For the text-containing cell, return its midpoint in (X, Y) coordinate format. 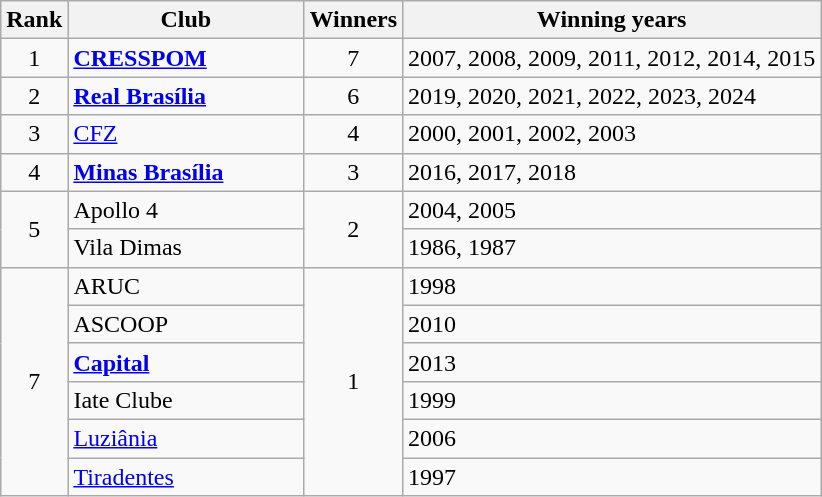
CRESSPOM (186, 58)
Apollo 4 (186, 210)
ARUC (186, 286)
2019, 2020, 2021, 2022, 2023, 2024 (612, 96)
1986, 1987 (612, 248)
Winning years (612, 20)
CFZ (186, 134)
1997 (612, 477)
Luziânia (186, 438)
Rank (34, 20)
2016, 2017, 2018 (612, 172)
2010 (612, 324)
1998 (612, 286)
Iate Clube (186, 400)
2006 (612, 438)
Vila Dimas (186, 248)
5 (34, 229)
1999 (612, 400)
Club (186, 20)
Capital (186, 362)
2013 (612, 362)
Winners (354, 20)
2007, 2008, 2009, 2011, 2012, 2014, 2015 (612, 58)
Minas Brasília (186, 172)
6 (354, 96)
Real Brasília (186, 96)
Tiradentes (186, 477)
ASCOOP (186, 324)
2000, 2001, 2002, 2003 (612, 134)
2004, 2005 (612, 210)
